For the text-containing cell, return its midpoint in (x, y) coordinate format. 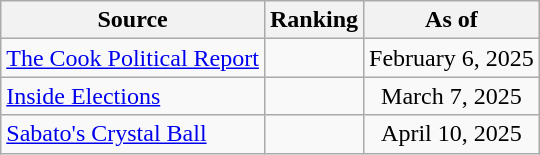
Inside Elections (133, 96)
The Cook Political Report (133, 58)
Sabato's Crystal Ball (133, 134)
Source (133, 20)
As of (452, 20)
Ranking (314, 20)
March 7, 2025 (452, 96)
February 6, 2025 (452, 58)
April 10, 2025 (452, 134)
